Return the (X, Y) coordinate for the center point of the cell that contains the specified text.  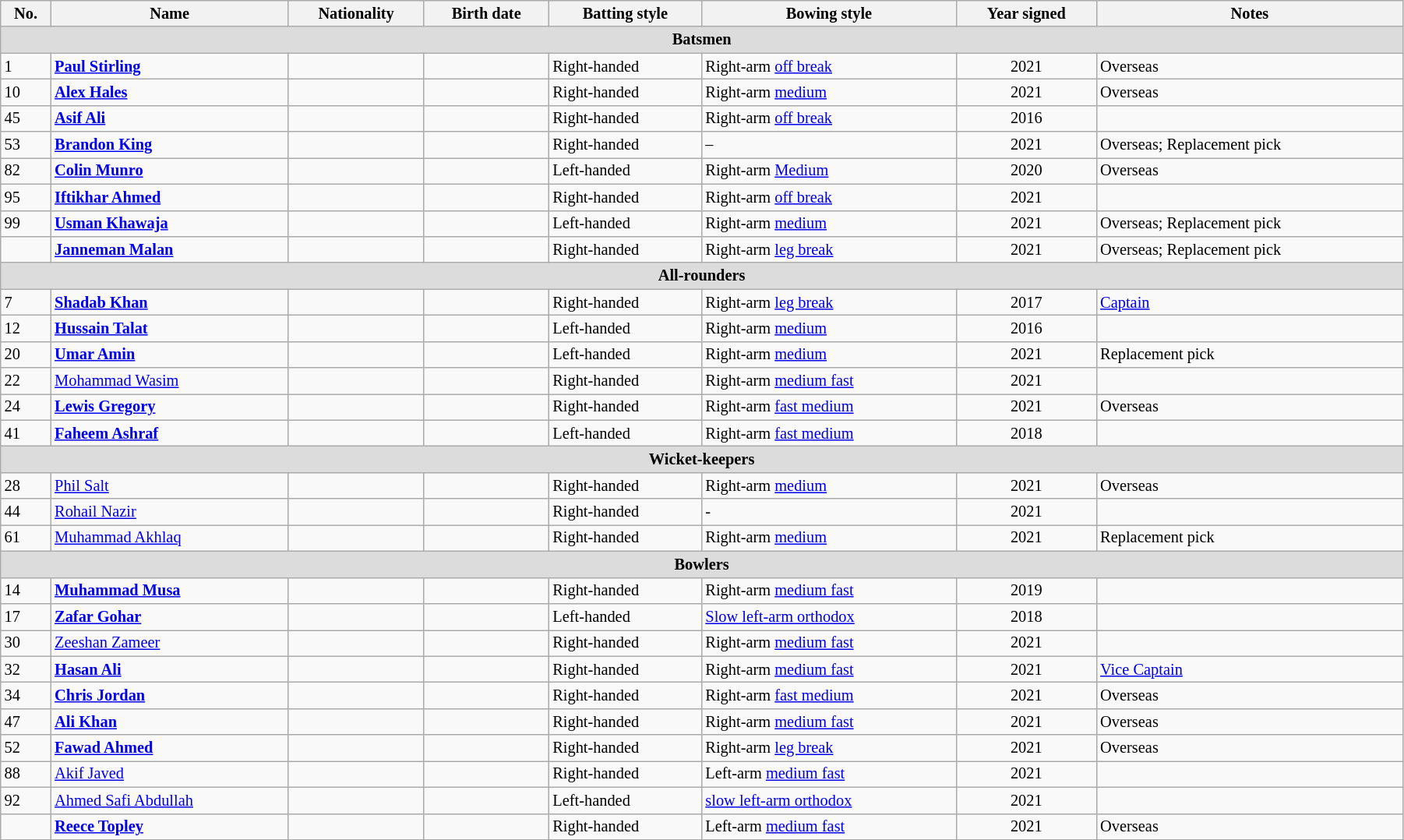
Fawad Ahmed (170, 748)
- (829, 512)
Hussain Talat (170, 328)
99 (26, 224)
Vice Captain (1250, 669)
Shadab Khan (170, 302)
Wicket-keepers (702, 459)
Usman Khawaja (170, 224)
Slow left-arm orthodox (829, 616)
Rohail Nazir (170, 512)
Faheem Ashraf (170, 433)
Zafar Gohar (170, 616)
2019 (1026, 591)
Right-arm Medium (829, 171)
– (829, 145)
All-rounders (702, 276)
Nationality (356, 13)
Bowlers (702, 564)
45 (26, 118)
Muhammad Akhlaq (170, 538)
44 (26, 512)
32 (26, 669)
Janneman Malan (170, 249)
24 (26, 407)
12 (26, 328)
Brandon King (170, 145)
2017 (1026, 302)
95 (26, 197)
88 (26, 774)
Paul Stirling (170, 66)
Batsmen (702, 40)
Ahmed Safi Abdullah (170, 800)
Colin Munro (170, 171)
Chris Jordan (170, 695)
Bowing style (829, 13)
Muhammad Musa (170, 591)
20 (26, 355)
Ali Khan (170, 722)
Zeeshan Zameer (170, 643)
52 (26, 748)
22 (26, 381)
1 (26, 66)
Year signed (1026, 13)
slow left-arm orthodox (829, 800)
34 (26, 695)
Captain (1250, 302)
Akif Javed (170, 774)
Alex Hales (170, 92)
Notes (1250, 13)
41 (26, 433)
53 (26, 145)
Batting style (625, 13)
30 (26, 643)
17 (26, 616)
28 (26, 485)
Birth date (486, 13)
Hasan Ali (170, 669)
Mohammad Wasim (170, 381)
61 (26, 538)
92 (26, 800)
Asif Ali (170, 118)
Umar Amin (170, 355)
Phil Salt (170, 485)
Name (170, 13)
10 (26, 92)
82 (26, 171)
14 (26, 591)
Lewis Gregory (170, 407)
2020 (1026, 171)
7 (26, 302)
47 (26, 722)
Iftikhar Ahmed (170, 197)
No. (26, 13)
Reece Topley (170, 827)
